Extract the (X, Y) coordinate from the center of the cell holding the provided text.  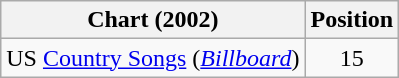
Chart (2002) (153, 20)
Position (352, 20)
US Country Songs (Billboard) (153, 58)
15 (352, 58)
